Locate the cell with the specified text and output its (X, Y) center coordinate. 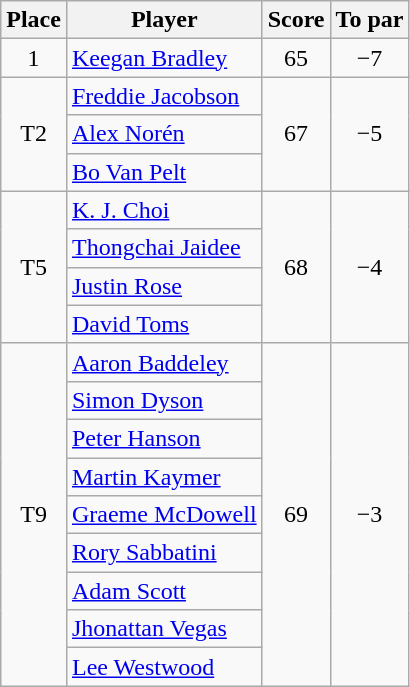
67 (296, 134)
Alex Norén (164, 134)
−5 (370, 134)
68 (296, 267)
Lee Westwood (164, 667)
Martin Kaymer (164, 477)
−7 (370, 58)
Adam Scott (164, 591)
Rory Sabbatini (164, 553)
69 (296, 514)
T5 (34, 267)
Justin Rose (164, 286)
Graeme McDowell (164, 515)
65 (296, 58)
Thongchai Jaidee (164, 248)
T2 (34, 134)
Peter Hanson (164, 438)
Bo Van Pelt (164, 172)
−3 (370, 514)
Simon Dyson (164, 400)
To par (370, 20)
1 (34, 58)
Freddie Jacobson (164, 96)
Aaron Baddeley (164, 362)
K. J. Choi (164, 210)
−4 (370, 267)
Player (164, 20)
Keegan Bradley (164, 58)
Score (296, 20)
David Toms (164, 324)
Place (34, 20)
Jhonattan Vegas (164, 629)
T9 (34, 514)
